From the cell containing the given text, extract its center point as [x, y] coordinate. 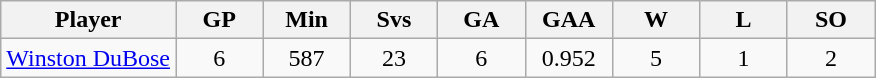
Min [306, 20]
Svs [394, 20]
23 [394, 58]
2 [830, 58]
SO [830, 20]
GP [220, 20]
Player [88, 20]
5 [656, 58]
GAA [568, 20]
L [744, 20]
Winston DuBose [88, 58]
W [656, 20]
GA [482, 20]
0.952 [568, 58]
587 [306, 58]
1 [744, 58]
